Capture the cell that displays the provided text and extract its [x, y] central coordinate. 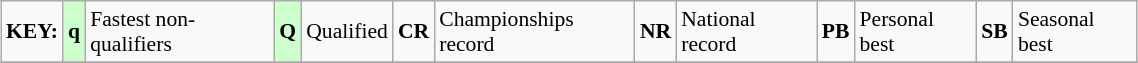
Qualified [347, 32]
Seasonal best [1075, 32]
CR [414, 32]
KEY: [32, 32]
National record [746, 32]
Fastest non-qualifiers [180, 32]
NR [656, 32]
Q [288, 32]
PB [836, 32]
Championships record [534, 32]
q [74, 32]
SB [994, 32]
Personal best [916, 32]
